Find where the given text appears and provide that cell's center as (X, Y) coordinate. 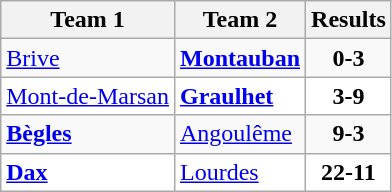
9-3 (349, 134)
Bègles (88, 134)
Graulhet (240, 96)
Mont-de-Marsan (88, 96)
3-9 (349, 96)
22-11 (349, 172)
Lourdes (240, 172)
0-3 (349, 58)
Brive (88, 58)
Team 1 (88, 20)
Dax (88, 172)
Team 2 (240, 20)
Montauban (240, 58)
Angoulême (240, 134)
Results (349, 20)
